Detect which cell encompasses the target text, then output its (x, y) center coordinate. 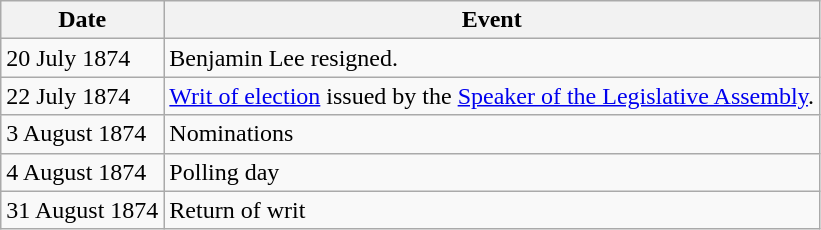
Benjamin Lee resigned. (492, 58)
31 August 1874 (82, 210)
Writ of election issued by the Speaker of the Legislative Assembly. (492, 96)
Event (492, 20)
20 July 1874 (82, 58)
3 August 1874 (82, 134)
Nominations (492, 134)
4 August 1874 (82, 172)
22 July 1874 (82, 96)
Date (82, 20)
Return of writ (492, 210)
Polling day (492, 172)
